Pinpoint the cell where the given text exists, returning its [x, y] midpoint coordinate. 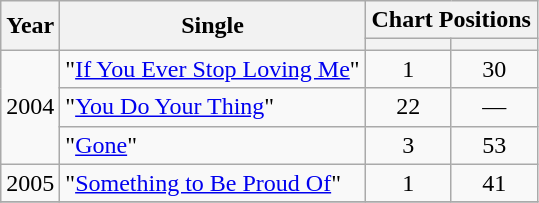
22 [408, 107]
Single [212, 26]
"Something to Be Proud Of" [212, 183]
41 [494, 183]
Chart Positions [451, 20]
"You Do Your Thing" [212, 107]
Year [30, 26]
2005 [30, 183]
"If You Ever Stop Loving Me" [212, 69]
— [494, 107]
2004 [30, 107]
3 [408, 145]
53 [494, 145]
30 [494, 69]
"Gone" [212, 145]
